Search for the cell housing the specified text and yield its (X, Y) center coordinate. 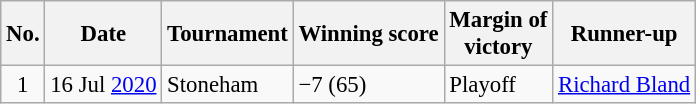
No. (23, 34)
−7 (65) (368, 85)
16 Jul 2020 (104, 85)
Runner-up (624, 34)
1 (23, 85)
Winning score (368, 34)
Date (104, 34)
Tournament (228, 34)
Playoff (498, 85)
Margin ofvictory (498, 34)
Richard Bland (624, 85)
Stoneham (228, 85)
